For the text-containing cell, return its midpoint in (x, y) coordinate format. 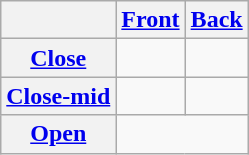
Back (216, 20)
Close-mid (58, 96)
Open (58, 134)
Close (58, 58)
Front (150, 20)
